Scan for the cell matching the given text and deliver its (x, y) coordinate at center. 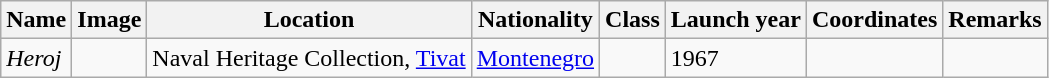
Class (633, 20)
Name (36, 20)
Naval Heritage Collection, Tivat (309, 58)
Remarks (995, 20)
Location (309, 20)
Montenegro (535, 58)
Nationality (535, 20)
Image (110, 20)
Coordinates (874, 20)
Launch year (736, 20)
1967 (736, 58)
Heroj (36, 58)
